Capture the cell that displays the provided text and extract its (x, y) central coordinate. 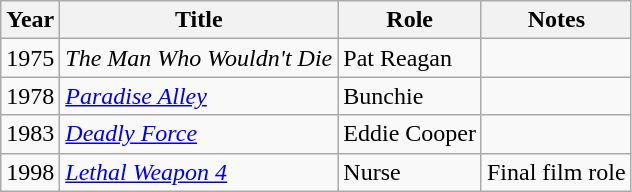
Nurse (410, 172)
Deadly Force (199, 134)
Paradise Alley (199, 96)
1998 (30, 172)
Lethal Weapon 4 (199, 172)
Notes (556, 20)
Role (410, 20)
Pat Reagan (410, 58)
Final film role (556, 172)
1978 (30, 96)
Title (199, 20)
Year (30, 20)
1975 (30, 58)
Eddie Cooper (410, 134)
Bunchie (410, 96)
The Man Who Wouldn't Die (199, 58)
1983 (30, 134)
